Determine the [X, Y] coordinate at the center of the cell enclosing the given text.  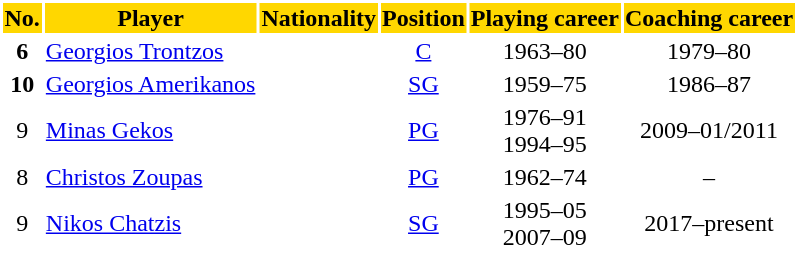
Player [150, 18]
Minas Gekos [150, 130]
Position [424, 18]
6 [22, 51]
1986–87 [708, 84]
1995–052007–09 [544, 224]
Coaching career [708, 18]
Playing career [544, 18]
Nikos Chatzis [150, 224]
No. [22, 18]
C [424, 51]
1976–911994–95 [544, 130]
1959–75 [544, 84]
Georgios Trontzos [150, 51]
10 [22, 84]
2009–01/2011 [708, 130]
8 [22, 177]
– [708, 177]
Christos Zoupas [150, 177]
2017–present [708, 224]
Georgios Amerikanos [150, 84]
1963–80 [544, 51]
Nationality [319, 18]
1962–74 [544, 177]
1979–80 [708, 51]
